Pinpoint the cell where the given text exists, returning its [X, Y] midpoint coordinate. 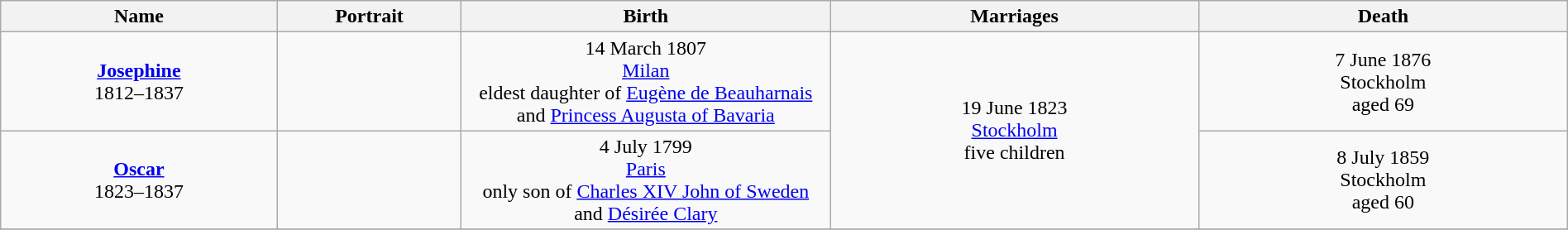
Death [1383, 17]
19 June 1823Stockholmfive children [1015, 131]
Marriages [1015, 17]
Oscar1823–1837 [139, 180]
Portrait [369, 17]
7 June 1876Stockholmaged 69 [1383, 81]
8 July 1859Stockholmaged 60 [1383, 180]
14 March 1807Milaneldest daughter of Eugène de Beauharnais and Princess Augusta of Bavaria [646, 81]
4 July 1799Parisonly son of Charles XIV John of Sweden and Désirée Clary [646, 180]
Name [139, 17]
Josephine1812–1837 [139, 81]
Birth [646, 17]
